For the text-containing cell, return its midpoint in (x, y) coordinate format. 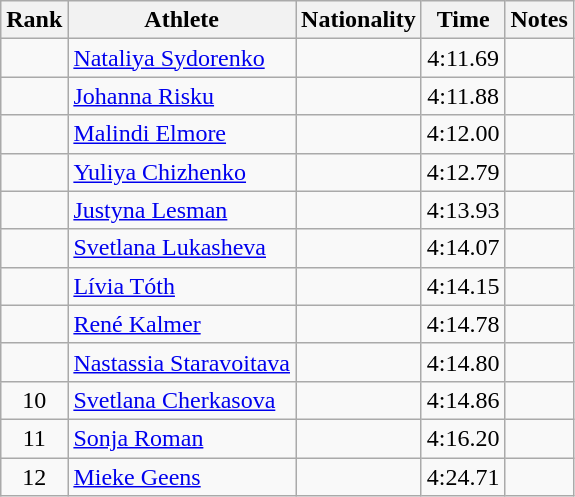
10 (34, 400)
Nastassia Staravoitava (182, 362)
Sonja Roman (182, 438)
Time (463, 20)
4:14.07 (463, 248)
Mieke Geens (182, 477)
4:14.78 (463, 324)
Malindi Elmore (182, 134)
4:14.15 (463, 286)
4:14.80 (463, 362)
Yuliya Chizhenko (182, 172)
Justyna Lesman (182, 210)
Athlete (182, 20)
11 (34, 438)
Notes (539, 20)
4:12.79 (463, 172)
Svetlana Cherkasova (182, 400)
4:11.88 (463, 96)
4:13.93 (463, 210)
Nataliya Sydorenko (182, 58)
Rank (34, 20)
4:12.00 (463, 134)
Lívia Tóth (182, 286)
4:16.20 (463, 438)
Nationality (359, 20)
Johanna Risku (182, 96)
4:14.86 (463, 400)
12 (34, 477)
René Kalmer (182, 324)
Svetlana Lukasheva (182, 248)
4:11.69 (463, 58)
4:24.71 (463, 477)
